Detect which cell encompasses the target text, then output its (x, y) center coordinate. 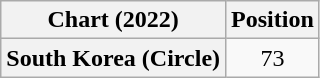
73 (273, 58)
Chart (2022) (114, 20)
South Korea (Circle) (114, 58)
Position (273, 20)
